Scan for the cell matching the given text and deliver its [x, y] coordinate at center. 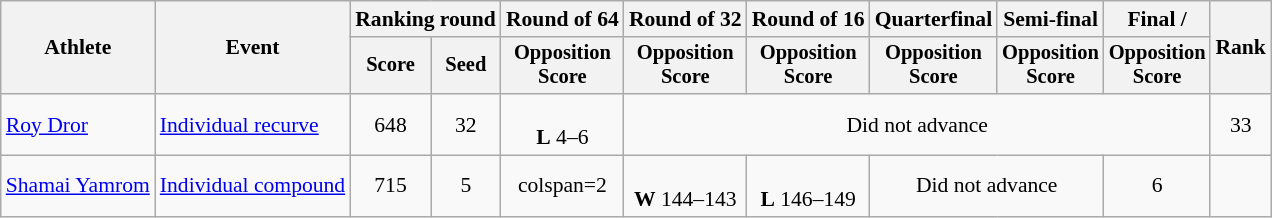
6 [1158, 186]
colspan=2 [562, 186]
Round of 32 [686, 19]
648 [390, 124]
Individual compound [252, 186]
Quarterfinal [934, 19]
Final / [1158, 19]
Rank [1240, 48]
L 4–6 [562, 124]
Round of 64 [562, 19]
Athlete [78, 48]
Roy Dror [78, 124]
Ranking round [426, 19]
L 146–149 [808, 186]
33 [1240, 124]
W 144–143 [686, 186]
Semi-final [1050, 19]
715 [390, 186]
Individual recurve [252, 124]
Shamai Yamrom [78, 186]
Event [252, 48]
Seed [466, 66]
Score [390, 66]
32 [466, 124]
5 [466, 186]
Round of 16 [808, 19]
